Extract the [x, y] coordinate from the center of the cell holding the provided text.  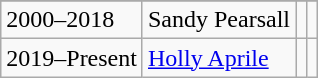
2000–2018 [72, 20]
2019–Present [72, 58]
Holly Aprile [218, 58]
Sandy Pearsall [218, 20]
